Locate the cell with the specified text and output its (X, Y) center coordinate. 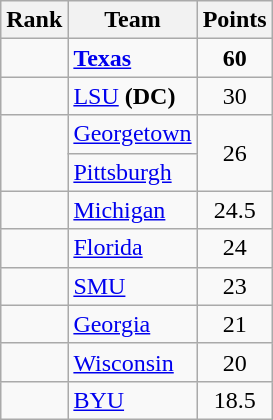
20 (234, 362)
18.5 (234, 400)
26 (234, 153)
Florida (132, 248)
Pittsburgh (132, 172)
21 (234, 324)
LSU (DC) (132, 96)
Wisconsin (132, 362)
Rank (34, 20)
BYU (132, 400)
60 (234, 58)
Texas (132, 58)
24.5 (234, 210)
Team (132, 20)
Points (234, 20)
23 (234, 286)
Georgia (132, 324)
Georgetown (132, 134)
SMU (132, 286)
24 (234, 248)
30 (234, 96)
Michigan (132, 210)
